Provide the [X, Y] coordinate of the cell's center where the given text is located.  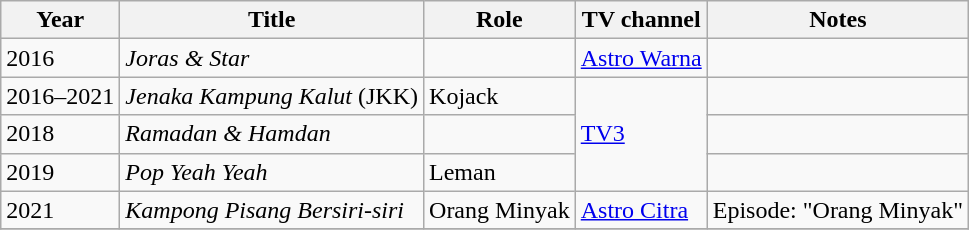
Jenaka Kampung Kalut (JKK) [272, 96]
Episode: "Orang Minyak" [838, 210]
Kojack [500, 96]
Year [60, 20]
2016–2021 [60, 96]
TV3 [641, 134]
2018 [60, 134]
Pop Yeah Yeah [272, 172]
Astro Warna [641, 58]
2021 [60, 210]
Title [272, 20]
Ramadan & Hamdan [272, 134]
Notes [838, 20]
Joras & Star [272, 58]
Astro Citra [641, 210]
2019 [60, 172]
Kampong Pisang Bersiri-siri [272, 210]
TV channel [641, 20]
Role [500, 20]
Leman [500, 172]
Orang Minyak [500, 210]
2016 [60, 58]
